Find where the given text appears and provide that cell's center as [X, Y] coordinate. 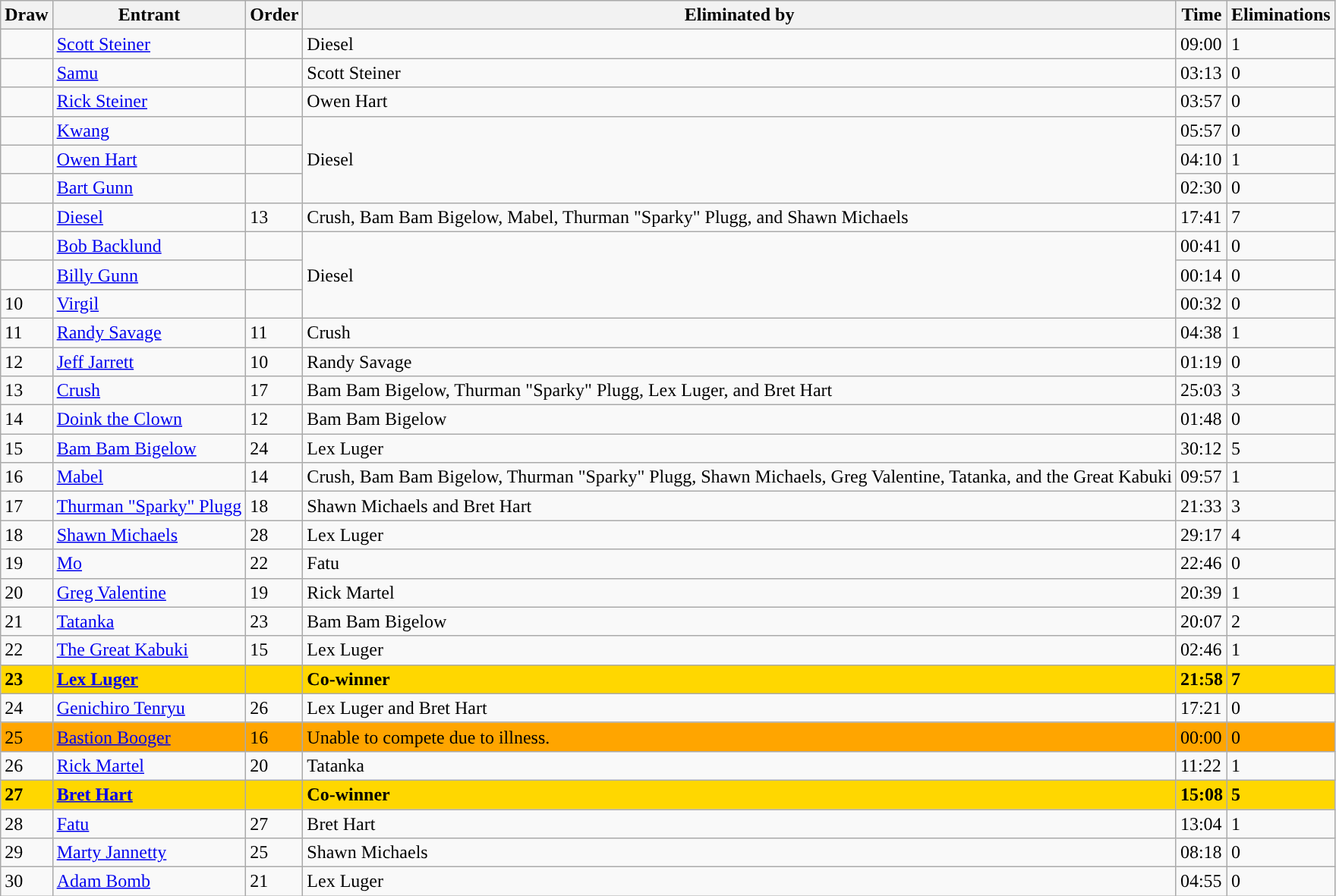
17:21 [1201, 708]
Unable to compete due to illness. [739, 737]
Eliminations [1281, 15]
03:57 [1201, 102]
15:08 [1201, 794]
11:22 [1201, 766]
09:57 [1201, 477]
30:12 [1201, 448]
08:18 [1201, 853]
Billy Gunn [149, 275]
Crush, Bam Bam Bigelow, Thurman "Sparky" Plugg, Shawn Michaels, Greg Valentine, Tatanka, and the Great Kabuki [739, 477]
2 [1281, 621]
Time [1201, 15]
Mo [149, 564]
20:07 [1201, 621]
21:33 [1201, 506]
30 [27, 882]
Greg Valentine [149, 593]
04:55 [1201, 882]
Thurman "Sparky" Plugg [149, 506]
Samu [149, 73]
01:48 [1201, 420]
Order [275, 15]
Lex Luger and Bret Hart [739, 708]
29 [27, 853]
29:17 [1201, 535]
Bam Bam Bigelow, Thurman "Sparky" Plugg, Lex Luger, and Bret Hart [739, 391]
4 [1281, 535]
The Great Kabuki [149, 650]
Crush, Bam Bam Bigelow, Mabel, Thurman "Sparky" Plugg, and Shawn Michaels [739, 217]
02:30 [1201, 188]
00:32 [1201, 303]
Doink the Clown [149, 420]
02:46 [1201, 650]
00:00 [1201, 737]
01:19 [1201, 362]
Entrant [149, 15]
Marty Jannetty [149, 853]
22:46 [1201, 564]
Rick Steiner [149, 102]
00:41 [1201, 246]
Draw [27, 15]
25:03 [1201, 391]
17:41 [1201, 217]
03:13 [1201, 73]
20:39 [1201, 593]
04:38 [1201, 332]
09:00 [1201, 44]
04:10 [1201, 159]
Bart Gunn [149, 188]
05:57 [1201, 130]
13:04 [1201, 823]
Adam Bomb [149, 882]
Bastion Booger [149, 737]
Mabel [149, 477]
Kwang [149, 130]
Virgil [149, 303]
Jeff Jarrett [149, 362]
Genichiro Tenryu [149, 708]
Eliminated by [739, 15]
21:58 [1201, 679]
Shawn Michaels and Bret Hart [739, 506]
00:14 [1201, 275]
Bob Backlund [149, 246]
